Identify which cell holds the provided text, then report its (X, Y) central coordinate. 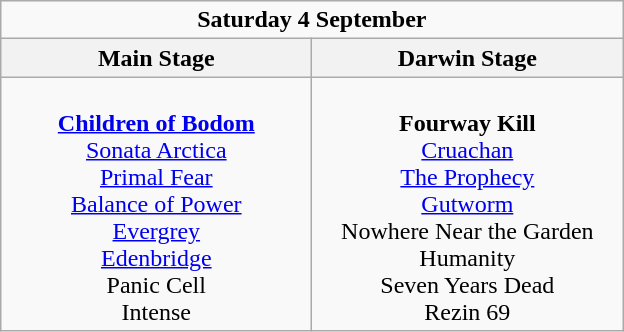
Saturday 4 September (312, 20)
Children of Bodom Sonata Arctica Primal Fear Balance of Power Evergrey Edenbridge Panic Cell Intense (156, 204)
Darwin Stage (468, 58)
Main Stage (156, 58)
Fourway Kill Cruachan The Prophecy Gutworm Nowhere Near the Garden Humanity Seven Years Dead Rezin 69 (468, 204)
